Locate the cell with the specified text and output its (x, y) center coordinate. 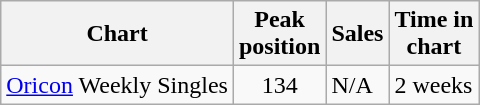
Oricon Weekly Singles (118, 85)
2 weeks (434, 85)
Sales (358, 34)
Chart (118, 34)
Peakposition (279, 34)
Time inchart (434, 34)
134 (279, 85)
N/A (358, 85)
